Detect which cell encompasses the target text, then output its (X, Y) center coordinate. 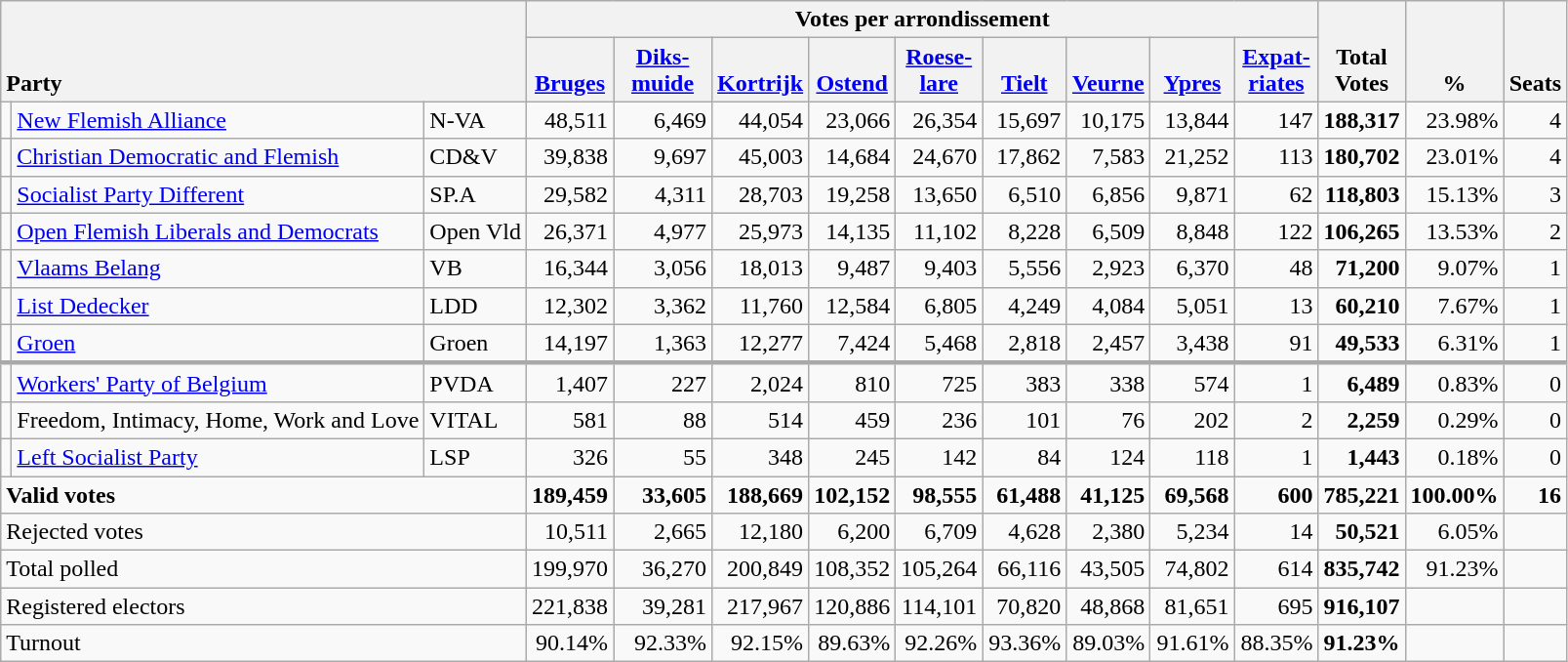
14,197 (570, 344)
102,152 (853, 495)
88 (663, 420)
6,200 (853, 532)
84 (1025, 457)
41,125 (1108, 495)
2,665 (663, 532)
12,584 (853, 306)
2,380 (1108, 532)
4,628 (1025, 532)
23.98% (1454, 120)
6,509 (1108, 231)
118,803 (1362, 194)
2,457 (1108, 344)
383 (1025, 383)
6,370 (1192, 269)
19,258 (853, 194)
13.53% (1454, 231)
91 (1276, 344)
12,277 (761, 344)
180,702 (1362, 157)
70,820 (1025, 606)
Open Flemish Liberals and Democrats (219, 231)
6,469 (663, 120)
4,084 (1108, 306)
2,818 (1025, 344)
3,362 (663, 306)
217,967 (761, 606)
39,281 (663, 606)
11,102 (939, 231)
14 (1276, 532)
4,311 (663, 194)
List Dedecker (219, 306)
25,973 (761, 231)
2,024 (761, 383)
11,760 (761, 306)
122 (1276, 231)
61,488 (1025, 495)
Valid votes (263, 495)
Total polled (263, 569)
N-VA (476, 120)
SP.A (476, 194)
69,568 (1192, 495)
% (1454, 51)
2,259 (1362, 420)
7,424 (853, 344)
6,856 (1108, 194)
55 (663, 457)
514 (761, 420)
105,264 (939, 569)
Vlaams Belang (219, 269)
76 (1108, 420)
1,407 (570, 383)
9,697 (663, 157)
199,970 (570, 569)
48 (1276, 269)
18,013 (761, 269)
29,582 (570, 194)
785,221 (1362, 495)
221,838 (570, 606)
LSP (476, 457)
Diks- muide (663, 70)
10,175 (1108, 120)
118 (1192, 457)
13,650 (939, 194)
10,511 (570, 532)
7.67% (1454, 306)
114,101 (939, 606)
Veurne (1108, 70)
23,066 (853, 120)
CD&V (476, 157)
810 (853, 383)
106,265 (1362, 231)
15,697 (1025, 120)
120,886 (853, 606)
81,651 (1192, 606)
21,252 (1192, 157)
7,583 (1108, 157)
6.05% (1454, 532)
3,056 (663, 269)
66,116 (1025, 569)
24,670 (939, 157)
Socialist Party Different (219, 194)
26,371 (570, 231)
188,669 (761, 495)
9.07% (1454, 269)
245 (853, 457)
0.29% (1454, 420)
48,868 (1108, 606)
62 (1276, 194)
326 (570, 457)
8,228 (1025, 231)
Freedom, Intimacy, Home, Work and Love (219, 420)
44,054 (761, 120)
6,805 (939, 306)
5,051 (1192, 306)
Registered electors (263, 606)
15.13% (1454, 194)
916,107 (1362, 606)
202 (1192, 420)
71,200 (1362, 269)
614 (1276, 569)
1,443 (1362, 457)
33,605 (663, 495)
50,521 (1362, 532)
89.63% (853, 643)
725 (939, 383)
8,848 (1192, 231)
23.01% (1454, 157)
28,703 (761, 194)
Christian Democratic and Flemish (219, 157)
48,511 (570, 120)
Open Vld (476, 231)
236 (939, 420)
600 (1276, 495)
Ypres (1192, 70)
VB (476, 269)
9,871 (1192, 194)
Turnout (263, 643)
108,352 (853, 569)
16 (1535, 495)
142 (939, 457)
New Flemish Alliance (219, 120)
1,363 (663, 344)
Votes per arrondissement (922, 20)
6,510 (1025, 194)
101 (1025, 420)
2,923 (1108, 269)
9,487 (853, 269)
92.33% (663, 643)
Left Socialist Party (219, 457)
36,270 (663, 569)
Rejected votes (263, 532)
43,505 (1108, 569)
0.83% (1454, 383)
4,977 (663, 231)
49,533 (1362, 344)
835,742 (1362, 569)
100.00% (1454, 495)
348 (761, 457)
Bruges (570, 70)
5,468 (939, 344)
6.31% (1454, 344)
74,802 (1192, 569)
Tielt (1025, 70)
5,556 (1025, 269)
88.35% (1276, 643)
Seats (1535, 51)
Party (263, 51)
189,459 (570, 495)
13 (1276, 306)
14,135 (853, 231)
227 (663, 383)
12,302 (570, 306)
4,249 (1025, 306)
16,344 (570, 269)
12,180 (761, 532)
9,403 (939, 269)
93.36% (1025, 643)
45,003 (761, 157)
0.18% (1454, 457)
39,838 (570, 157)
Total Votes (1362, 51)
13,844 (1192, 120)
5,234 (1192, 532)
Expat- riates (1276, 70)
581 (570, 420)
147 (1276, 120)
6,709 (939, 532)
LDD (476, 306)
338 (1108, 383)
26,354 (939, 120)
3,438 (1192, 344)
113 (1276, 157)
89.03% (1108, 643)
17,862 (1025, 157)
60,210 (1362, 306)
91.61% (1192, 643)
Workers' Party of Belgium (219, 383)
Kortrijk (761, 70)
Ostend (853, 70)
PVDA (476, 383)
695 (1276, 606)
98,555 (939, 495)
188,317 (1362, 120)
90.14% (570, 643)
459 (853, 420)
124 (1108, 457)
6,489 (1362, 383)
14,684 (853, 157)
92.26% (939, 643)
3 (1535, 194)
92.15% (761, 643)
Roese- lare (939, 70)
VITAL (476, 420)
200,849 (761, 569)
574 (1192, 383)
